Pinpoint the cell where the given text exists, returning its [X, Y] midpoint coordinate. 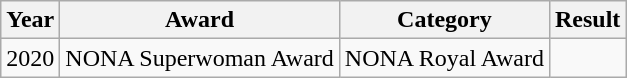
Result [587, 20]
Category [444, 20]
2020 [30, 58]
Year [30, 20]
NONA Royal Award [444, 58]
Award [200, 20]
NONA Superwoman Award [200, 58]
